Return the [x, y] coordinate for the center point of the cell that contains the specified text.  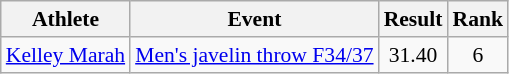
Result [414, 19]
6 [478, 55]
Kelley Marah [66, 55]
31.40 [414, 55]
Men's javelin throw F34/37 [254, 55]
Event [254, 19]
Athlete [66, 19]
Rank [478, 19]
